From the cell containing the given text, extract its center point as [X, Y] coordinate. 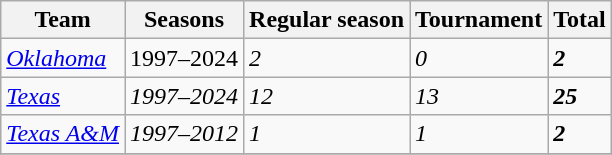
Texas [63, 96]
Oklahoma [63, 58]
Seasons [184, 20]
25 [580, 96]
Tournament [479, 20]
Total [580, 20]
Regular season [327, 20]
1997–2012 [184, 134]
13 [479, 96]
0 [479, 58]
Team [63, 20]
Texas A&M [63, 134]
12 [327, 96]
